From the cell containing the given text, extract its center point as [x, y] coordinate. 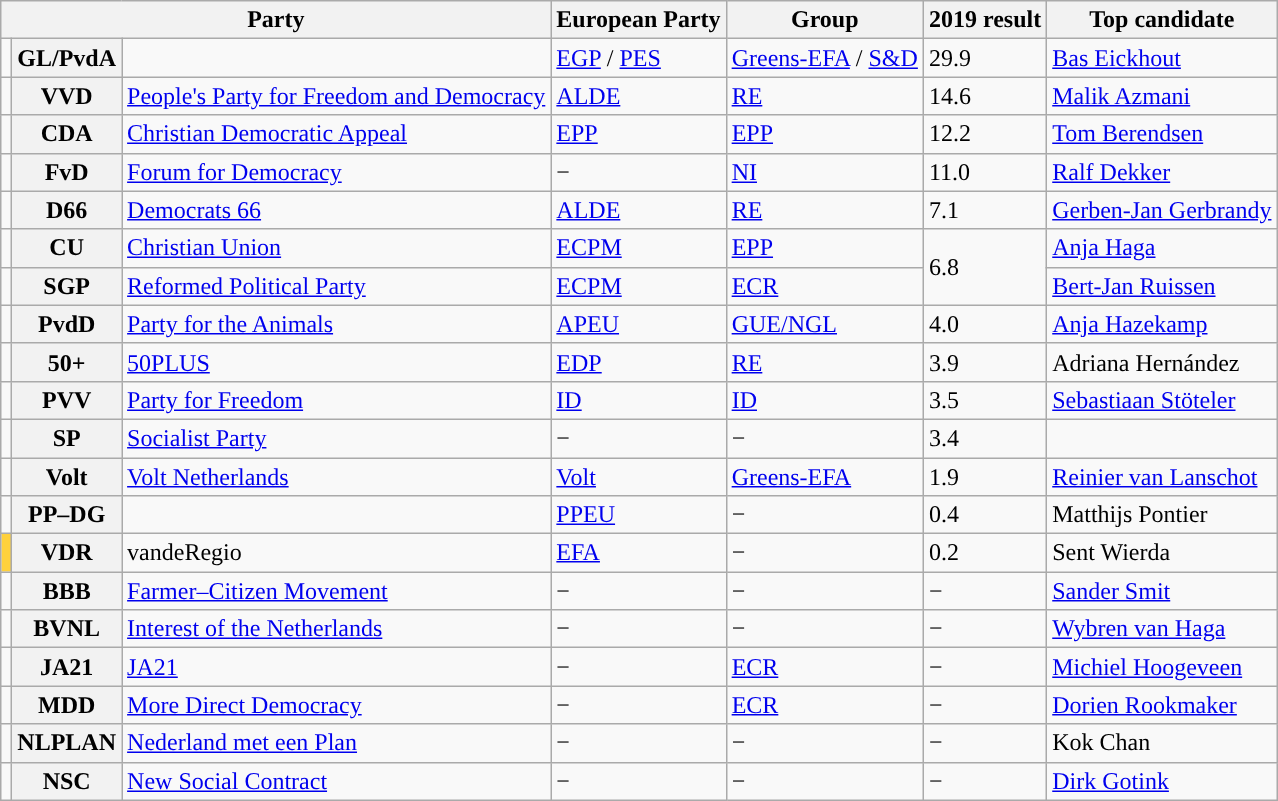
0.2 [984, 553]
1.9 [984, 477]
Ralf Dekker [1162, 172]
3.5 [984, 400]
Party for the Animals [336, 324]
6.8 [984, 267]
Michiel Hoogeveen [1162, 667]
EDP [638, 362]
Kok Chan [1162, 743]
Adriana Hernández [1162, 362]
Interest of the Netherlands [336, 629]
Reinier van Lanschot [1162, 477]
Anja Hazekamp [1162, 324]
7.1 [984, 210]
NSC [67, 781]
29.9 [984, 58]
Tom Berendsen [1162, 134]
12.2 [984, 134]
CU [67, 248]
GUE/NGL [824, 324]
MDD [67, 705]
4.0 [984, 324]
SGP [67, 286]
BVNL [67, 629]
Party for Freedom [336, 400]
CDA [67, 134]
Sander Smit [1162, 591]
NI [824, 172]
New Social Contract [336, 781]
50+ [67, 362]
Matthijs Pontier [1162, 515]
Dorien Rookmaker [1162, 705]
Party [276, 20]
D66 [67, 210]
Malik Azmani [1162, 96]
Sebastiaan Stöteler [1162, 400]
PvdD [67, 324]
Gerben-Jan Gerbrandy [1162, 210]
BBB [67, 591]
Greens-EFA / S&D [824, 58]
NLPLAN [67, 743]
Top candidate [1162, 20]
SP [67, 438]
FvD [67, 172]
0.4 [984, 515]
Volt Netherlands [336, 477]
vandeRegio [336, 553]
Bas Eickhout [1162, 58]
People's Party for Freedom and Democracy [336, 96]
Reformed Political Party [336, 286]
VVD [67, 96]
3.9 [984, 362]
Christian Union [336, 248]
Nederland met een Plan [336, 743]
Christian Democratic Appeal [336, 134]
Greens-EFA [824, 477]
PP–DG [67, 515]
Anja Haga [1162, 248]
11.0 [984, 172]
PPEU [638, 515]
Dirk Gotink [1162, 781]
Bert-Jan Ruissen [1162, 286]
APEU [638, 324]
EGP / PES [638, 58]
50PLUS [336, 362]
Sent Wierda [1162, 553]
Socialist Party [336, 438]
EFA [638, 553]
PVV [67, 400]
3.4 [984, 438]
Democrats 66 [336, 210]
Group [824, 20]
2019 result [984, 20]
More Direct Democracy [336, 705]
Forum for Democracy [336, 172]
European Party [638, 20]
Wybren van Haga [1162, 629]
14.6 [984, 96]
VDR [67, 553]
GL/PvdA [67, 58]
Farmer–Citizen Movement [336, 591]
